Locate the cell with the specified text and output its [X, Y] center coordinate. 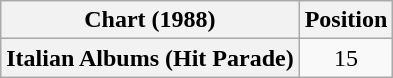
Position [346, 20]
15 [346, 58]
Chart (1988) [150, 20]
Italian Albums (Hit Parade) [150, 58]
